Determine the (x, y) coordinate at the center of the cell enclosing the given text.  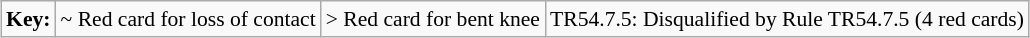
TR54.7.5: Disqualified by Rule TR54.7.5 (4 red cards) (787, 19)
~ Red card for loss of contact (188, 19)
Key: (28, 19)
> Red card for bent knee (433, 19)
